Return (X, Y) of the center of cell containing provided text 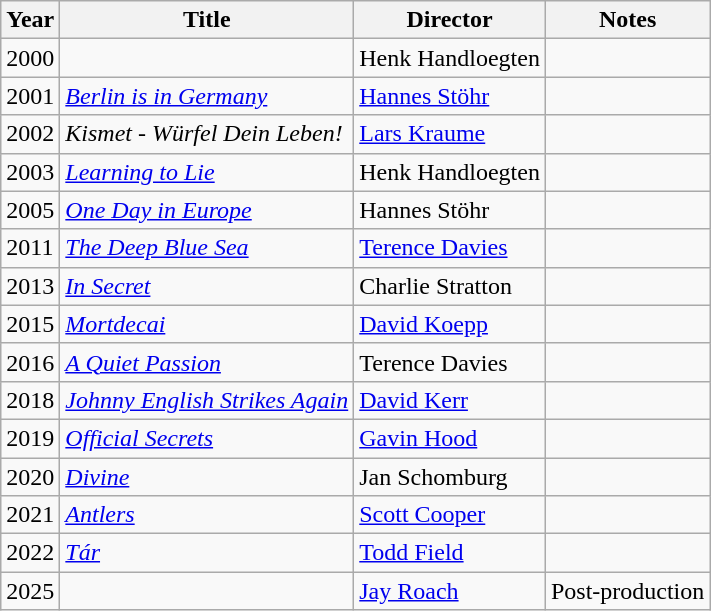
Charlie Stratton (450, 286)
Mortdecai (207, 324)
Year (30, 20)
Learning to Lie (207, 172)
Notes (627, 20)
Post-production (627, 591)
2021 (30, 515)
2022 (30, 553)
Divine (207, 477)
2002 (30, 134)
2019 (30, 438)
Tár (207, 553)
2020 (30, 477)
Official Secrets (207, 438)
Kismet - Würfel Dein Leben! (207, 134)
2013 (30, 286)
Berlin is in Germany (207, 96)
Title (207, 20)
David Koepp (450, 324)
Jay Roach (450, 591)
Scott Cooper (450, 515)
2000 (30, 58)
Antlers (207, 515)
Lars Kraume (450, 134)
2016 (30, 362)
2003 (30, 172)
Todd Field (450, 553)
A Quiet Passion (207, 362)
Gavin Hood (450, 438)
2015 (30, 324)
One Day in Europe (207, 210)
2001 (30, 96)
David Kerr (450, 400)
Jan Schomburg (450, 477)
Johnny English Strikes Again (207, 400)
In Secret (207, 286)
2005 (30, 210)
2011 (30, 248)
The Deep Blue Sea (207, 248)
2025 (30, 591)
2018 (30, 400)
Director (450, 20)
